Find where the given text appears and provide that cell's center as [x, y] coordinate. 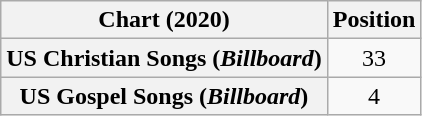
Position [374, 20]
US Gospel Songs (Billboard) [164, 96]
33 [374, 58]
4 [374, 96]
US Christian Songs (Billboard) [164, 58]
Chart (2020) [164, 20]
